Identify which cell holds the provided text, then report its [x, y] central coordinate. 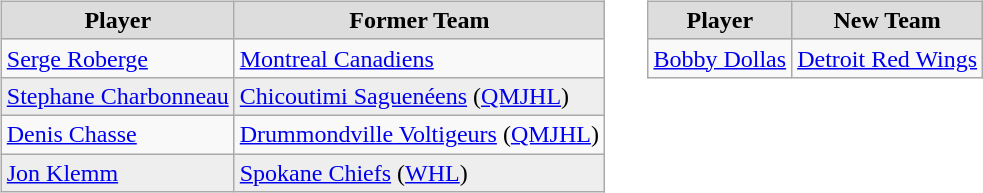
Drummondville Voltigeurs (QMJHL) [419, 134]
Former Team [419, 20]
Serge Roberge [118, 58]
Bobby Dollas [720, 58]
Denis Chasse [118, 134]
Chicoutimi Saguenéens (QMJHL) [419, 96]
Jon Klemm [118, 173]
Montreal Canadiens [419, 58]
Detroit Red Wings [888, 58]
New Team [888, 20]
Spokane Chiefs (WHL) [419, 173]
Stephane Charbonneau [118, 96]
